Find where the given text appears and provide that cell's center as [X, Y] coordinate. 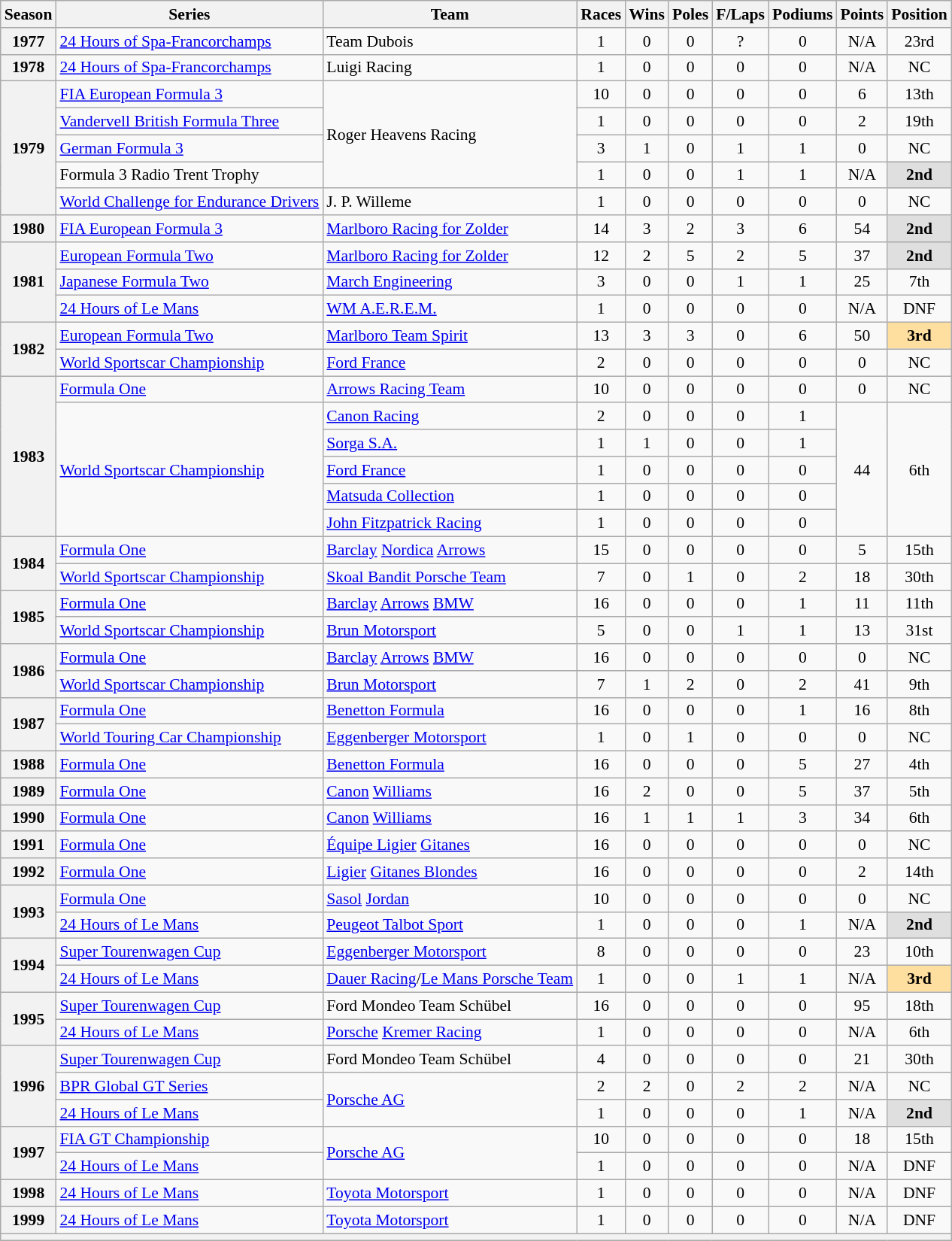
Vandervell British Formula Three [189, 122]
14th [919, 872]
23 [863, 952]
Arrows Racing Team [450, 390]
44 [863, 470]
27 [863, 765]
Wins [647, 14]
Position [919, 14]
1988 [29, 765]
Points [863, 14]
15 [601, 551]
4 [601, 1060]
Équipe Ligier Gitanes [450, 845]
? [740, 41]
8 [601, 952]
WM A.E.R.E.M. [450, 309]
FIA GT Championship [189, 1139]
1996 [29, 1086]
Ligier Gitanes Blondes [450, 872]
11th [919, 604]
Luigi Racing [450, 68]
23rd [919, 41]
54 [863, 229]
John Fitzpatrick Racing [450, 523]
Sasol Jordan [450, 899]
1980 [29, 229]
1977 [29, 41]
1995 [29, 1018]
1984 [29, 564]
1998 [29, 1194]
Dauer Racing/Le Mans Porsche Team [450, 979]
BPR Global GT Series [189, 1086]
German Formula 3 [189, 148]
50 [863, 336]
Barclay Nordica Arrows [450, 551]
Peugeot Talbot Sport [450, 925]
34 [863, 818]
Marlboro Team Spirit [450, 336]
Skoal Bandit Porsche Team [450, 577]
9th [919, 684]
1981 [29, 283]
41 [863, 684]
Roger Heavens Racing [450, 135]
Races [601, 14]
1989 [29, 791]
March Engineering [450, 282]
Poles [690, 14]
1994 [29, 966]
1992 [29, 872]
Team [450, 14]
1999 [29, 1220]
25 [863, 282]
31st [919, 631]
7th [919, 282]
Series [189, 14]
Canon Racing [450, 417]
1985 [29, 617]
1978 [29, 68]
F/Laps [740, 14]
5th [919, 791]
Team Dubois [450, 41]
8th [919, 711]
18th [919, 1006]
1987 [29, 724]
19th [919, 122]
4th [919, 765]
Season [29, 14]
12 [601, 256]
Matsuda Collection [450, 496]
11 [863, 604]
Podiums [803, 14]
J. P. Willeme [450, 202]
Porsche Kremer Racing [450, 1033]
Sorga S.A. [450, 443]
1983 [29, 457]
1991 [29, 845]
21 [863, 1060]
14 [601, 229]
1982 [29, 349]
1997 [29, 1152]
1979 [29, 148]
World Touring Car Championship [189, 738]
10th [919, 952]
1993 [29, 912]
Japanese Formula Two [189, 282]
13th [919, 95]
95 [863, 1006]
1990 [29, 818]
1986 [29, 671]
Formula 3 Radio Trent Trophy [189, 175]
World Challenge for Endurance Drivers [189, 202]
